Locate the cell with the specified text and output its [x, y] center coordinate. 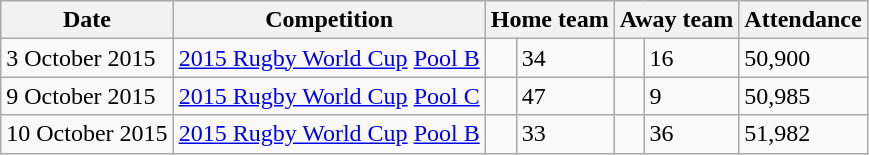
Competition [329, 20]
50,900 [803, 58]
33 [565, 134]
9 [692, 96]
51,982 [803, 134]
16 [692, 58]
47 [565, 96]
Away team [676, 20]
2015 Rugby World Cup Pool C [329, 96]
34 [565, 58]
10 October 2015 [87, 134]
Home team [550, 20]
3 October 2015 [87, 58]
Date [87, 20]
9 October 2015 [87, 96]
Attendance [803, 20]
36 [692, 134]
50,985 [803, 96]
